Scan for the cell matching the given text and deliver its (X, Y) coordinate at center. 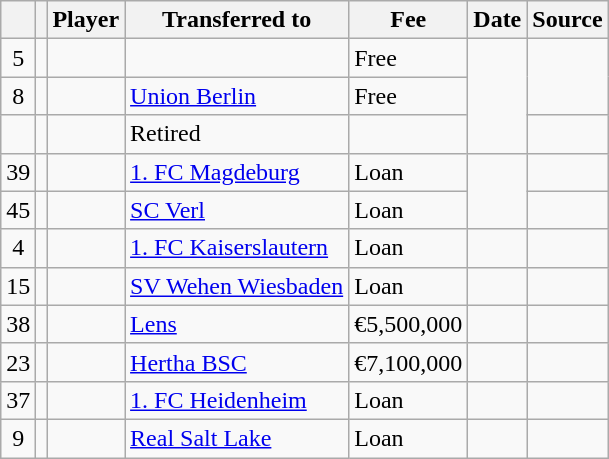
1. FC Magdeburg (237, 172)
Date (498, 20)
39 (18, 172)
Player (86, 20)
€7,100,000 (408, 362)
Real Salt Lake (237, 438)
15 (18, 286)
SV Wehen Wiesbaden (237, 286)
Transferred to (237, 20)
1. FC Heidenheim (237, 400)
SC Verl (237, 210)
45 (18, 210)
Source (568, 20)
23 (18, 362)
8 (18, 96)
Lens (237, 324)
Retired (237, 134)
Fee (408, 20)
9 (18, 438)
37 (18, 400)
Hertha BSC (237, 362)
38 (18, 324)
1. FC Kaiserslautern (237, 248)
5 (18, 58)
€5,500,000 (408, 324)
Union Berlin (237, 96)
4 (18, 248)
